Output the (x, y) coordinate of the center of the cell containing the given text.  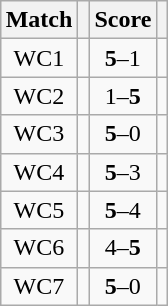
WC1 (39, 58)
WC2 (39, 96)
1–5 (123, 96)
WC6 (39, 248)
5–3 (123, 172)
WC4 (39, 172)
Score (123, 20)
4–5 (123, 248)
WC5 (39, 210)
WC7 (39, 286)
5–4 (123, 210)
Match (39, 20)
WC3 (39, 134)
5–1 (123, 58)
